From the cell containing the given text, extract its center point as [x, y] coordinate. 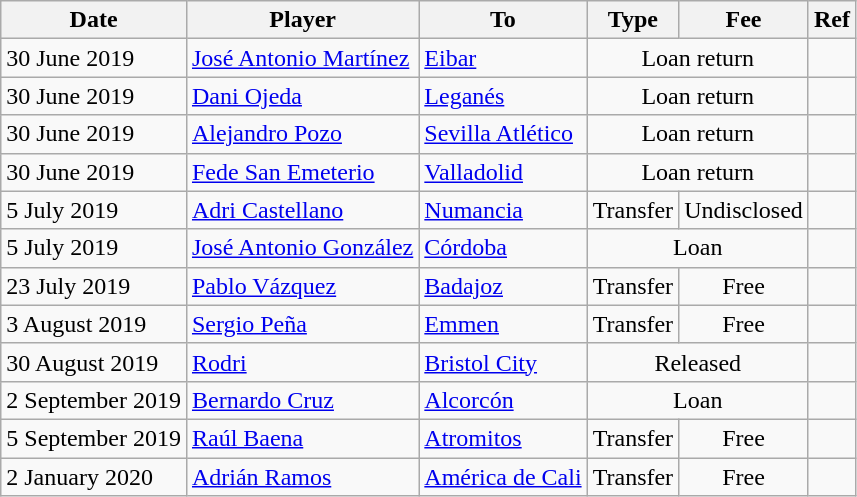
Bristol City [503, 362]
30 August 2019 [94, 362]
Numancia [503, 210]
Dani Ojeda [302, 96]
Badajoz [503, 286]
Type [633, 20]
Ref [832, 20]
Leganés [503, 96]
Bernardo Cruz [302, 400]
2 September 2019 [94, 400]
Alejandro Pozo [302, 134]
Raúl Baena [302, 438]
Adrián Ramos [302, 477]
Alcorcón [503, 400]
Rodri [302, 362]
José Antonio Martínez [302, 58]
Córdoba [503, 248]
Player [302, 20]
Undisclosed [744, 210]
5 September 2019 [94, 438]
To [503, 20]
Fede San Emeterio [302, 172]
2 January 2020 [94, 477]
Sevilla Atlético [503, 134]
Pablo Vázquez [302, 286]
América de Cali [503, 477]
3 August 2019 [94, 324]
Fee [744, 20]
Adri Castellano [302, 210]
Sergio Peña [302, 324]
Released [698, 362]
Valladolid [503, 172]
Atromitos [503, 438]
Eibar [503, 58]
Emmen [503, 324]
23 July 2019 [94, 286]
José Antonio González [302, 248]
Date [94, 20]
